Determine the (x, y) coordinate at the center of the cell enclosing the given text.  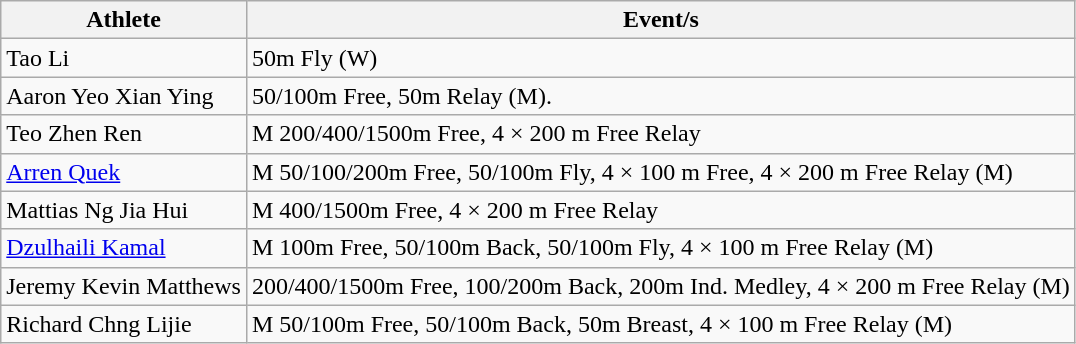
Event/s (660, 20)
M 50/100/200m Free, 50/100m Fly, 4 × 100 m Free, 4 × 200 m Free Relay (M) (660, 172)
Teo Zhen Ren (124, 134)
200/400/1500m Free, 100/200m Back, 200m Ind. Medley, 4 × 200 m Free Relay (M) (660, 286)
Aaron Yeo Xian Ying (124, 96)
50m Fly (W) (660, 58)
Mattias Ng Jia Hui (124, 210)
Athlete (124, 20)
50/100m Free, 50m Relay (M). (660, 96)
Tao Li (124, 58)
Dzulhaili Kamal (124, 248)
M 50/100m Free, 50/100m Back, 50m Breast, 4 × 100 m Free Relay (M) (660, 324)
Arren Quek (124, 172)
M 100m Free, 50/100m Back, 50/100m Fly, 4 × 100 m Free Relay (M) (660, 248)
M 200/400/1500m Free, 4 × 200 m Free Relay (660, 134)
M 400/1500m Free, 4 × 200 m Free Relay (660, 210)
Richard Chng Lijie (124, 324)
Jeremy Kevin Matthews (124, 286)
